Capture the cell that displays the provided text and extract its [x, y] central coordinate. 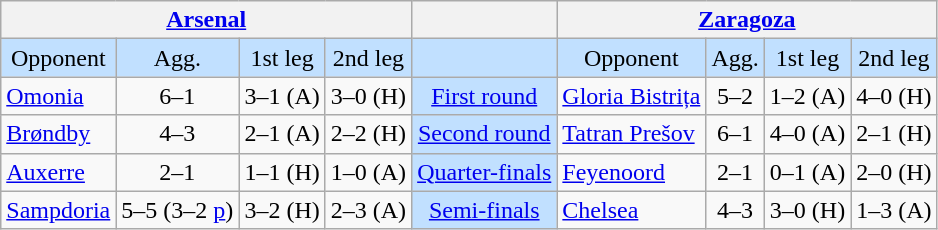
Chelsea [632, 210]
0–1 (A) [807, 172]
4–0 (A) [807, 134]
First round [484, 96]
2–3 (A) [368, 210]
1–3 (A) [894, 210]
1–2 (A) [807, 96]
2–1 (A) [282, 134]
5–2 [735, 96]
1–1 (H) [282, 172]
Semi-finals [484, 210]
3–2 (H) [282, 210]
5–5 (3–2 p) [178, 210]
Brøndby [58, 134]
Omonia [58, 96]
Auxerre [58, 172]
3–1 (A) [282, 96]
Gloria Bistrița [632, 96]
Feyenoord [632, 172]
Quarter-finals [484, 172]
2–1 (H) [894, 134]
Tatran Prešov [632, 134]
4–0 (H) [894, 96]
Sampdoria [58, 210]
1–0 (A) [368, 172]
2–2 (H) [368, 134]
Arsenal [206, 20]
Zaragoza [747, 20]
Second round [484, 134]
2–0 (H) [894, 172]
